Identify which cell holds the provided text, then report its (x, y) central coordinate. 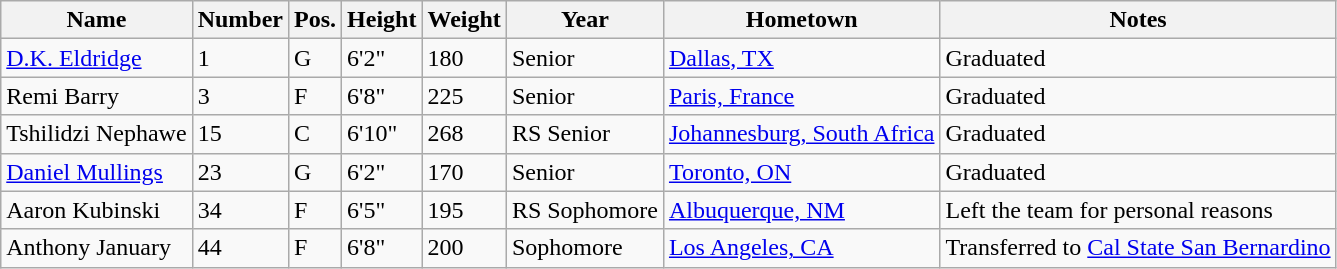
Aaron Kubinski (96, 210)
Dallas, TX (802, 58)
180 (464, 58)
RS Sophomore (584, 210)
RS Senior (584, 134)
268 (464, 134)
C (314, 134)
Los Angeles, CA (802, 248)
Sophomore (584, 248)
Height (382, 20)
6'10" (382, 134)
D.K. Eldridge (96, 58)
Hometown (802, 20)
1 (240, 58)
195 (464, 210)
Year (584, 20)
23 (240, 172)
225 (464, 96)
3 (240, 96)
Notes (1138, 20)
Tshilidzi Nephawe (96, 134)
Number (240, 20)
Left the team for personal reasons (1138, 210)
Albuquerque, NM (802, 210)
Remi Barry (96, 96)
Anthony January (96, 248)
15 (240, 134)
Name (96, 20)
Weight (464, 20)
6'5" (382, 210)
Pos. (314, 20)
Toronto, ON (802, 172)
34 (240, 210)
200 (464, 248)
170 (464, 172)
Johannesburg, South Africa (802, 134)
44 (240, 248)
Paris, France (802, 96)
Daniel Mullings (96, 172)
Transferred to Cal State San Bernardino (1138, 248)
